Capture the cell that displays the provided text and extract its [X, Y] central coordinate. 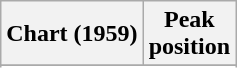
Chart (1959) [72, 34]
Peakposition [189, 34]
